Provide the (X, Y) coordinate of the cell's center where the given text is located.  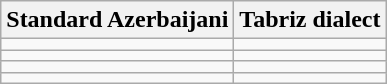
Standard Azerbaijani (118, 20)
Tabriz dialect (310, 20)
